Capture the cell that displays the provided text and extract its [X, Y] central coordinate. 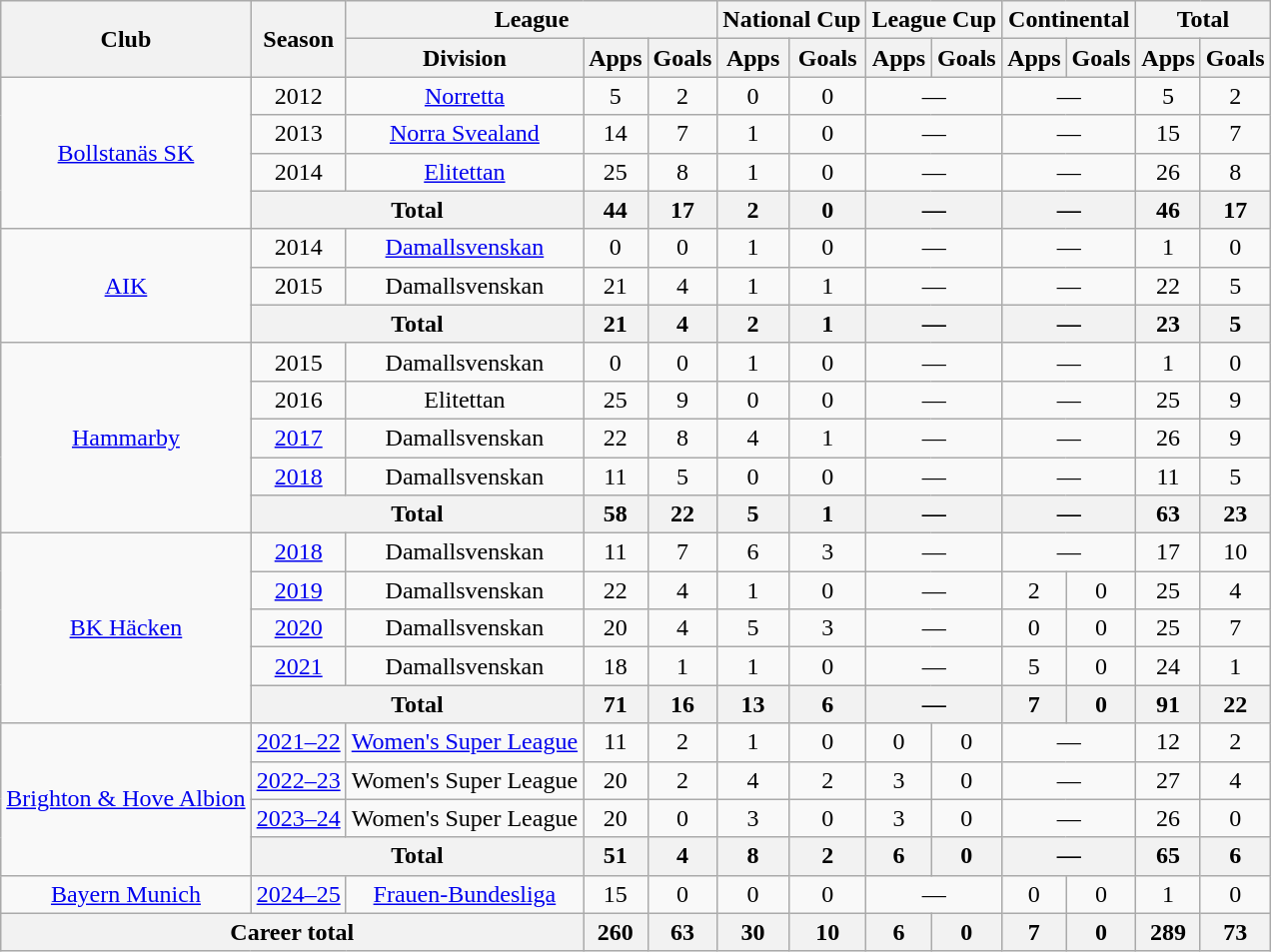
2017 [298, 438]
National Cup [791, 20]
2024–25 [298, 894]
Club [126, 39]
2012 [298, 96]
Bayern Munich [126, 894]
Continental [1069, 20]
14 [616, 134]
16 [682, 704]
Brighton & Hove Albion [126, 799]
58 [616, 514]
24 [1168, 666]
27 [1168, 780]
65 [1168, 856]
73 [1235, 932]
91 [1168, 704]
BK Häcken [126, 628]
13 [753, 704]
Career total [292, 932]
Bollstanäs SK [126, 153]
Division [464, 58]
71 [616, 704]
2013 [298, 134]
46 [1168, 210]
Norra Svealand [464, 134]
2020 [298, 628]
2019 [298, 590]
44 [616, 210]
51 [616, 856]
12 [1168, 742]
League Cup [934, 20]
289 [1168, 932]
2022–23 [298, 780]
18 [616, 666]
2016 [298, 400]
2021–22 [298, 742]
Frauen-Bundesliga [464, 894]
Hammarby [126, 438]
30 [753, 932]
2021 [298, 666]
AIK [126, 286]
League [532, 20]
260 [616, 932]
2023–24 [298, 818]
Season [298, 39]
Norretta [464, 96]
